For the text-containing cell, return its midpoint in (X, Y) coordinate format. 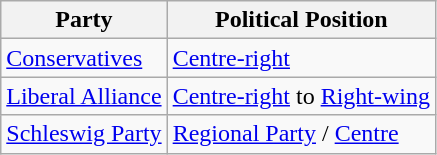
Centre-right (301, 58)
Conservatives (84, 58)
Schleswig Party (84, 134)
Liberal Alliance (84, 96)
Political Position (301, 20)
Party (84, 20)
Centre-right to Right-wing (301, 96)
Regional Party / Centre (301, 134)
